Find where the given text appears and provide that cell's center as (x, y) coordinate. 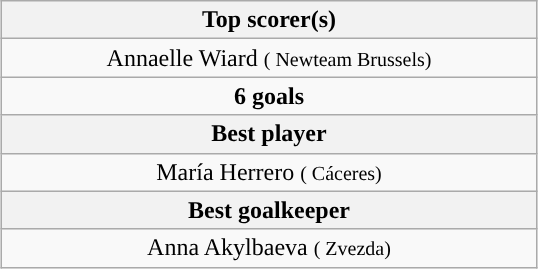
Top scorer(s) (269, 20)
Annaelle Wiard ( Newteam Brussels) (269, 58)
6 goals (269, 96)
Anna Akylbaeva ( Zvezda) (269, 248)
María Herrero ( Cáceres) (269, 172)
Best player (269, 134)
Best goalkeeper (269, 210)
